Determine the (X, Y) coordinate at the center of the cell enclosing the given text.  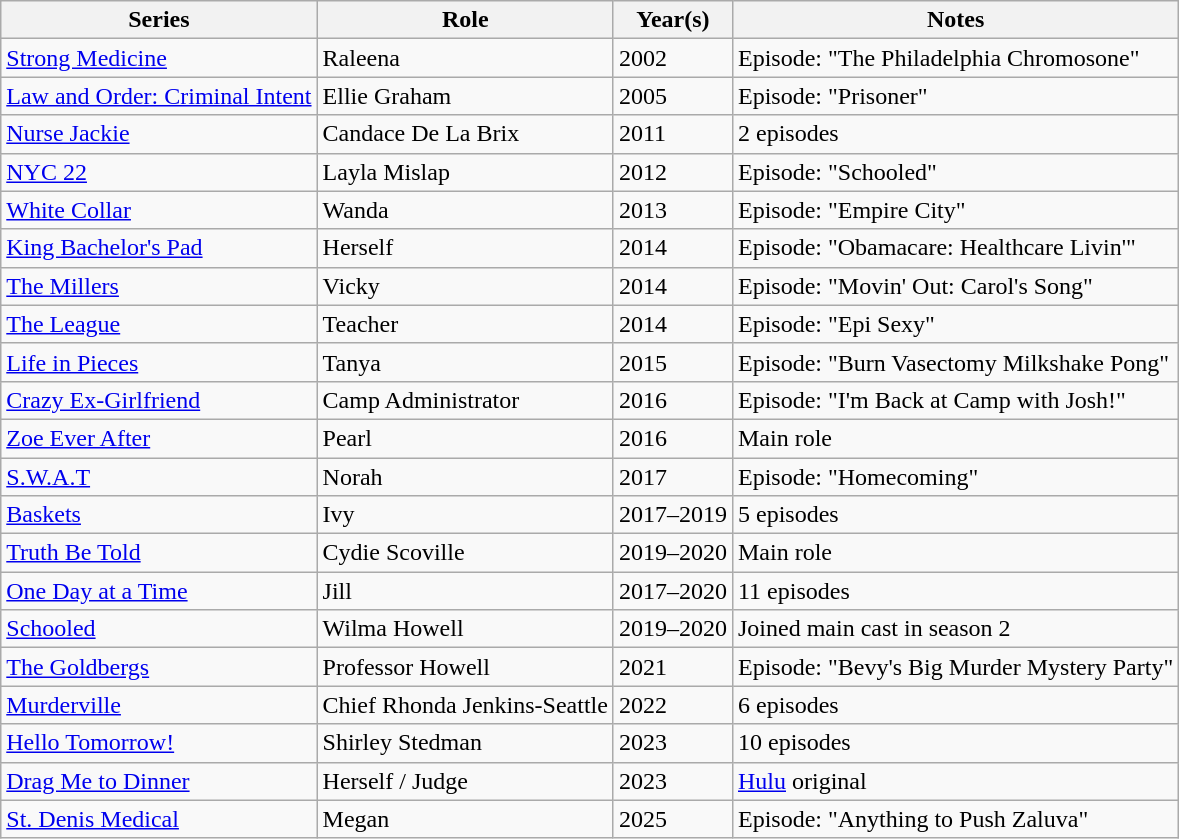
2021 (672, 667)
The League (159, 324)
NYC 22 (159, 172)
Episode: "Anything to Push Zaluva" (955, 819)
Episode: "Movin' Out: Carol's Song" (955, 286)
Strong Medicine (159, 58)
One Day at a Time (159, 591)
Series (159, 20)
Hulu original (955, 781)
2015 (672, 362)
Episode: "Bevy's Big Murder Mystery Party" (955, 667)
Ivy (465, 515)
Episode: "Obamacare: Healthcare Livin'" (955, 248)
Ellie Graham (465, 96)
Nurse Jackie (159, 134)
King Bachelor's Pad (159, 248)
Truth Be Told (159, 553)
Cydie Scoville (465, 553)
Baskets (159, 515)
Episode: "Schooled" (955, 172)
Notes (955, 20)
10 episodes (955, 743)
The Millers (159, 286)
2013 (672, 210)
6 episodes (955, 705)
Law and Order: Criminal Intent (159, 96)
Year(s) (672, 20)
2 episodes (955, 134)
St. Denis Medical (159, 819)
Crazy Ex-Girlfriend (159, 400)
Vicky (465, 286)
Episode: "Burn Vasectomy Milkshake Pong" (955, 362)
Shirley Stedman (465, 743)
2022 (672, 705)
Candace De La Brix (465, 134)
Episode: "Prisoner" (955, 96)
2017–2019 (672, 515)
Professor Howell (465, 667)
Norah (465, 477)
S.W.A.T (159, 477)
2002 (672, 58)
Hello Tomorrow! (159, 743)
Wilma Howell (465, 629)
Pearl (465, 438)
Episode: "Homecoming" (955, 477)
2012 (672, 172)
The Goldbergs (159, 667)
Episode: "Empire City" (955, 210)
2025 (672, 819)
Herself (465, 248)
Herself / Judge (465, 781)
Teacher (465, 324)
Episode: "The Philadelphia Chromosone" (955, 58)
Joined main cast in season 2 (955, 629)
Tanya (465, 362)
Jill (465, 591)
Wanda (465, 210)
Episode: "I'm Back at Camp with Josh!" (955, 400)
Schooled (159, 629)
Life in Pieces (159, 362)
11 episodes (955, 591)
Drag Me to Dinner (159, 781)
Episode: "Epi Sexy" (955, 324)
Murderville (159, 705)
Layla Mislap (465, 172)
Zoe Ever After (159, 438)
White Collar (159, 210)
Camp Administrator (465, 400)
2017 (672, 477)
Megan (465, 819)
2011 (672, 134)
2005 (672, 96)
Role (465, 20)
Raleena (465, 58)
2017–2020 (672, 591)
Chief Rhonda Jenkins-Seattle (465, 705)
5 episodes (955, 515)
